Search for the cell housing the specified text and yield its (X, Y) center coordinate. 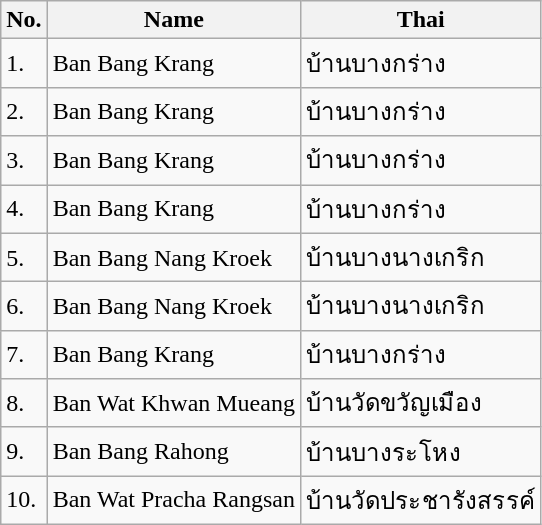
9. (24, 452)
2. (24, 112)
8. (24, 404)
บ้านบางระโหง (420, 452)
No. (24, 20)
4. (24, 208)
3. (24, 160)
บ้านวัดประชารังสรรค์ (420, 500)
Name (174, 20)
7. (24, 354)
6. (24, 306)
บ้านวัดขวัญเมือง (420, 404)
Ban Bang Rahong (174, 452)
Ban Wat Khwan Mueang (174, 404)
10. (24, 500)
1. (24, 64)
Ban Wat Pracha Rangsan (174, 500)
Thai (420, 20)
5. (24, 258)
